Find where the given text appears and provide that cell's center as [x, y] coordinate. 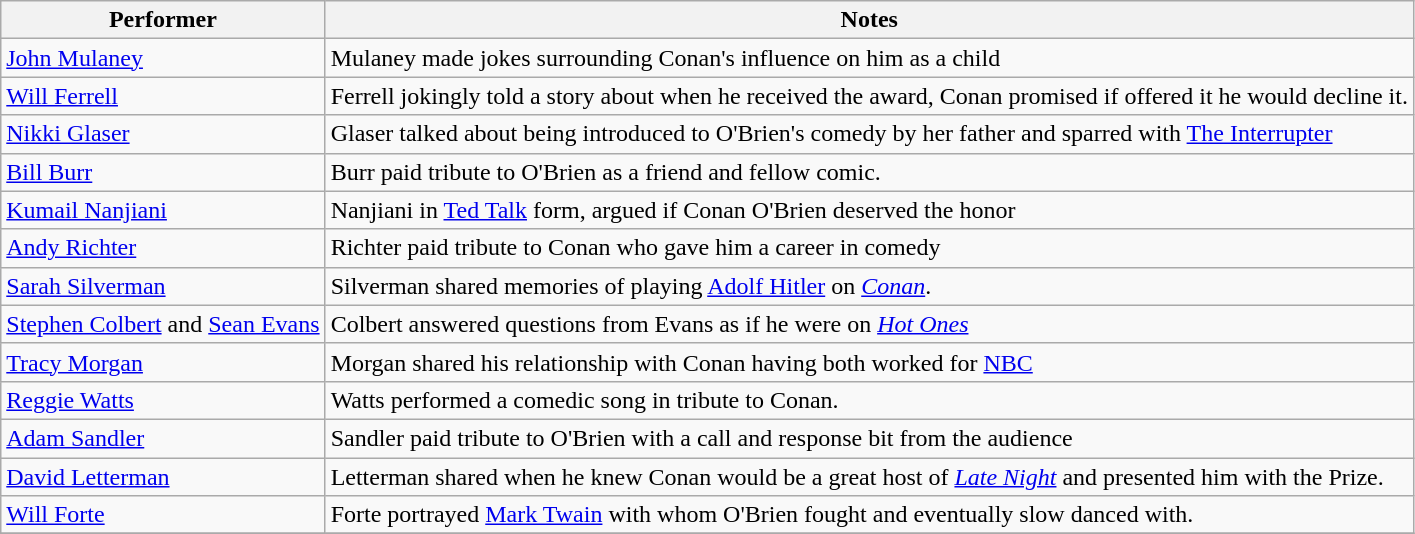
Colbert answered questions from Evans as if he were on Hot Ones [869, 324]
Glaser talked about being introduced to O'Brien's comedy by her father and sparred with The Interrupter [869, 134]
Forte portrayed Mark Twain with whom O'Brien fought and eventually slow danced with. [869, 515]
Bill Burr [163, 172]
Reggie Watts [163, 400]
Performer [163, 20]
Watts performed a comedic song in tribute to Conan. [869, 400]
Notes [869, 20]
Nanjiani in Ted Talk form, argued if Conan O'Brien deserved the honor [869, 210]
John Mulaney [163, 58]
Richter paid tribute to Conan who gave him a career in comedy [869, 248]
Andy Richter [163, 248]
Morgan shared his relationship with Conan having both worked for NBC [869, 362]
Burr paid tribute to O'Brien as a friend and fellow comic. [869, 172]
Kumail Nanjiani [163, 210]
Letterman shared when he knew Conan would be a great host of Late Night and presented him with the Prize. [869, 477]
Nikki Glaser [163, 134]
Will Ferrell [163, 96]
Stephen Colbert and Sean Evans [163, 324]
Ferrell jokingly told a story about when he received the award, Conan promised if offered it he would decline it. [869, 96]
Sandler paid tribute to O'Brien with a call and response bit from the audience [869, 438]
Will Forte [163, 515]
Adam Sandler [163, 438]
Sarah Silverman [163, 286]
Tracy Morgan [163, 362]
Mulaney made jokes surrounding Conan's influence on him as a child [869, 58]
David Letterman [163, 477]
Silverman shared memories of playing Adolf Hitler on Conan. [869, 286]
